Determine the [x, y] coordinate at the center of the cell enclosing the given text.  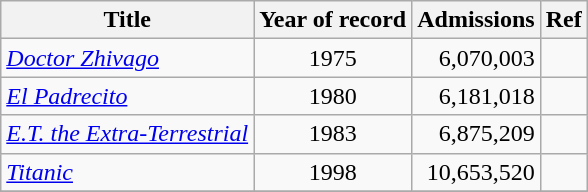
Year of record [333, 20]
Title [128, 20]
6,070,003 [476, 58]
Doctor Zhivago [128, 58]
1975 [333, 58]
6,875,209 [476, 134]
Ref [564, 20]
Titanic [128, 172]
1998 [333, 172]
Admissions [476, 20]
El Padrecito [128, 96]
6,181,018 [476, 96]
10,653,520 [476, 172]
1980 [333, 96]
E.T. the Extra-Terrestrial [128, 134]
1983 [333, 134]
